Determine the (X, Y) coordinate at the center of the cell enclosing the given text.  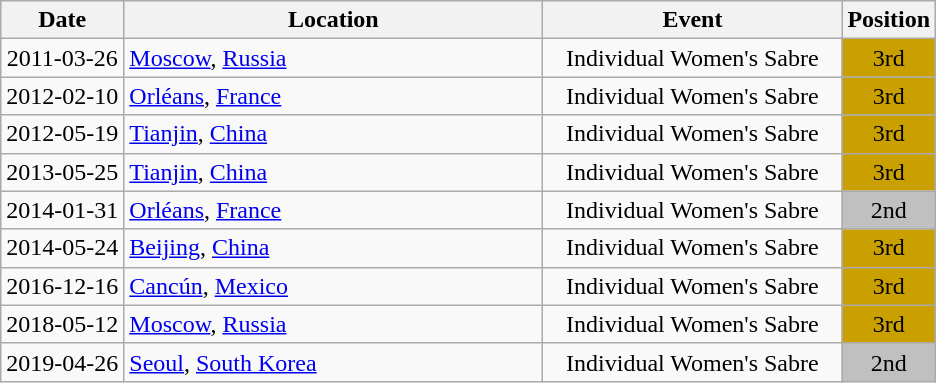
2011-03-26 (62, 58)
2018-05-12 (62, 324)
Position (889, 20)
Event (692, 20)
2013-05-25 (62, 172)
Beijing, China (334, 248)
2014-05-24 (62, 248)
2019-04-26 (62, 362)
Cancún, Mexico (334, 286)
2014-01-31 (62, 210)
2012-02-10 (62, 96)
Location (334, 20)
Date (62, 20)
2012-05-19 (62, 134)
Seoul, South Korea (334, 362)
2016-12-16 (62, 286)
